Return (X, Y) of the center of cell containing provided text 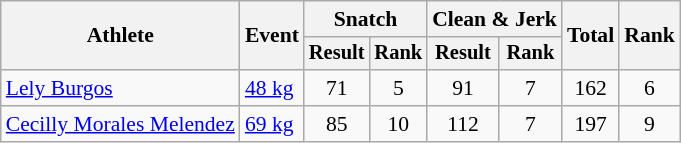
Lely Burgos (120, 88)
10 (398, 124)
112 (463, 124)
6 (650, 88)
Cecilly Morales Melendez (120, 124)
85 (337, 124)
Total (590, 36)
48 kg (272, 88)
Athlete (120, 36)
162 (590, 88)
91 (463, 88)
5 (398, 88)
Snatch (366, 19)
Clean & Jerk (494, 19)
69 kg (272, 124)
9 (650, 124)
Event (272, 36)
197 (590, 124)
71 (337, 88)
